Detect which cell encompasses the target text, then output its (X, Y) center coordinate. 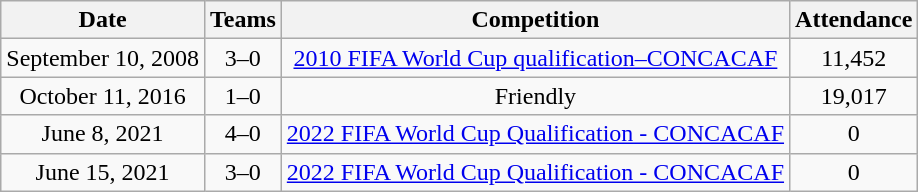
Attendance (854, 20)
4–0 (242, 134)
1–0 (242, 96)
Teams (242, 20)
Friendly (535, 96)
Competition (535, 20)
19,017 (854, 96)
June 8, 2021 (103, 134)
June 15, 2021 (103, 172)
11,452 (854, 58)
2010 FIFA World Cup qualification–CONCACAF (535, 58)
Date (103, 20)
September 10, 2008 (103, 58)
October 11, 2016 (103, 96)
